Pinpoint the cell where the given text exists, returning its (X, Y) midpoint coordinate. 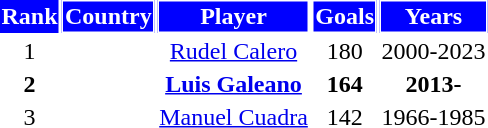
Goals (344, 16)
180 (344, 51)
2 (30, 84)
2000-2023 (434, 51)
Years (434, 16)
Luis Galeano (234, 84)
2013- (434, 84)
Rank (30, 16)
Rudel Calero (234, 51)
Country (108, 16)
Player (234, 16)
1 (30, 51)
164 (344, 84)
